Determine the [x, y] coordinate at the center of the cell enclosing the given text.  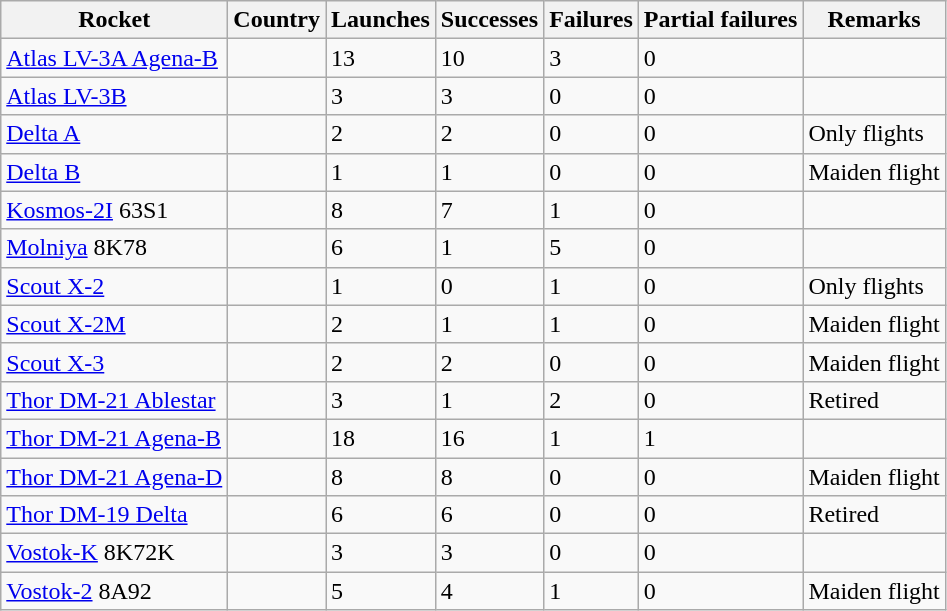
Vostok-K 8K72K [114, 553]
Scout X-3 [114, 362]
4 [489, 591]
Atlas LV-3B [114, 96]
Country [277, 20]
Delta A [114, 134]
Thor DM-21 Ablestar [114, 400]
Kosmos-2I 63S1 [114, 210]
Remarks [874, 20]
Molniya 8K78 [114, 248]
Vostok-2 8A92 [114, 591]
Rocket [114, 20]
Launches [381, 20]
Scout X-2M [114, 324]
Scout X-2 [114, 286]
18 [381, 438]
Failures [592, 20]
10 [489, 58]
Delta B [114, 172]
Atlas LV-3A Agena-B [114, 58]
7 [489, 210]
Thor DM-21 Agena-D [114, 477]
13 [381, 58]
Thor DM-21 Agena-B [114, 438]
Successes [489, 20]
Thor DM-19 Delta [114, 515]
Partial failures [720, 20]
16 [489, 438]
